Identify which cell holds the provided text, then report its [x, y] central coordinate. 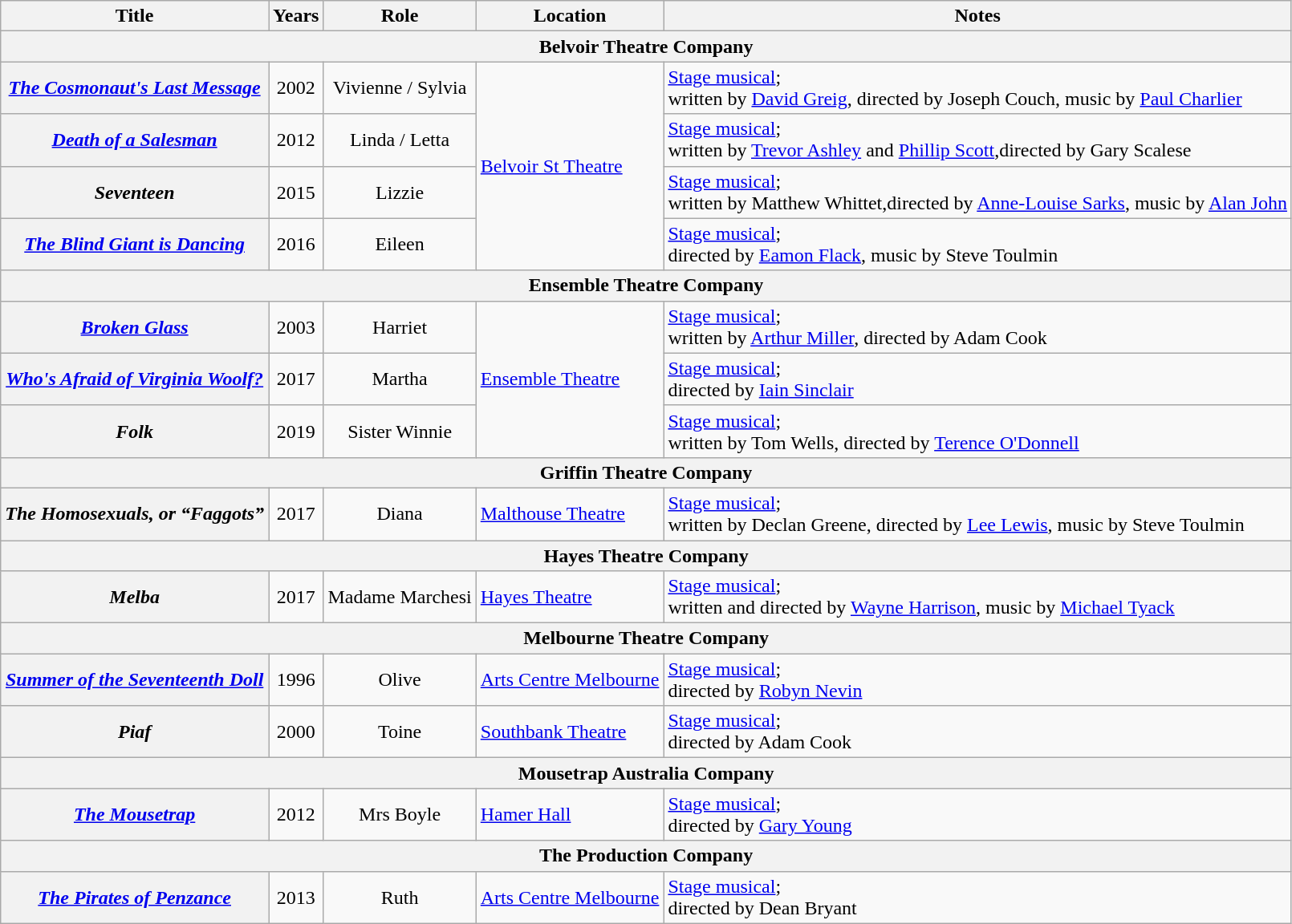
Stage musical;written and directed by Wayne Harrison, music by Michael Tyack [977, 597]
2000 [296, 731]
2002 [296, 88]
Seventeen [135, 192]
Olive [400, 680]
Ensemble Theatre [570, 379]
Piaf [135, 731]
The Cosmonaut's Last Message [135, 88]
Years [296, 16]
The Mousetrap [135, 815]
Stage musical;directed by Adam Cook [977, 731]
Mousetrap Australia Company [647, 773]
2013 [296, 897]
1996 [296, 680]
Stage musical;directed by Iain Sinclair [977, 379]
Stage musical;written by Tom Wells, directed by Terence O'Donnell [977, 432]
Hamer Hall [570, 815]
Melba [135, 597]
2015 [296, 192]
Summer of the Seventeenth Doll [135, 680]
Stage musical;written by Declan Greene, directed by Lee Lewis, music by Steve Toulmin [977, 513]
Folk [135, 432]
The Pirates of Penzance [135, 897]
Griffin Theatre Company [647, 472]
Hayes Theatre Company [647, 556]
Location [570, 16]
Toine [400, 731]
Role [400, 16]
Melbourne Theatre Company [647, 638]
2019 [296, 432]
Martha [400, 379]
Stage musical;written by Matthew Whittet,directed by Anne-Louise Sarks, music by Alan John [977, 192]
Linda / Letta [400, 140]
Vivienne / Sylvia [400, 88]
Stage musical;directed by Dean Bryant [977, 897]
2016 [296, 244]
Hayes Theatre [570, 597]
Sister Winnie [400, 432]
Broken Glass [135, 327]
Who's Afraid of Virginia Woolf? [135, 379]
Malthouse Theatre [570, 513]
2003 [296, 327]
Stage musical;written by Arthur Miller, directed by Adam Cook [977, 327]
Stage musical;directed by Robyn Nevin [977, 680]
The Blind Giant is Dancing [135, 244]
Diana [400, 513]
Ruth [400, 897]
Belvoir St Theatre [570, 166]
Southbank Theatre [570, 731]
Eileen [400, 244]
Stage musical;directed by Gary Young [977, 815]
Notes [977, 16]
Lizzie [400, 192]
Stage musical;directed by Eamon Flack, music by Steve Toulmin [977, 244]
Title [135, 16]
The Homosexuals, or “Faggots” [135, 513]
Stage musical;written by Trevor Ashley and Phillip Scott,directed by Gary Scalese [977, 140]
Stage musical;written by David Greig, directed by Joseph Couch, music by Paul Charlier [977, 88]
Harriet [400, 327]
Madame Marchesi [400, 597]
Mrs Boyle [400, 815]
Belvoir Theatre Company [647, 47]
Death of a Salesman [135, 140]
Ensemble Theatre Company [647, 286]
The Production Company [647, 856]
